Extract the (X, Y) coordinate from the center of the cell holding the provided text.  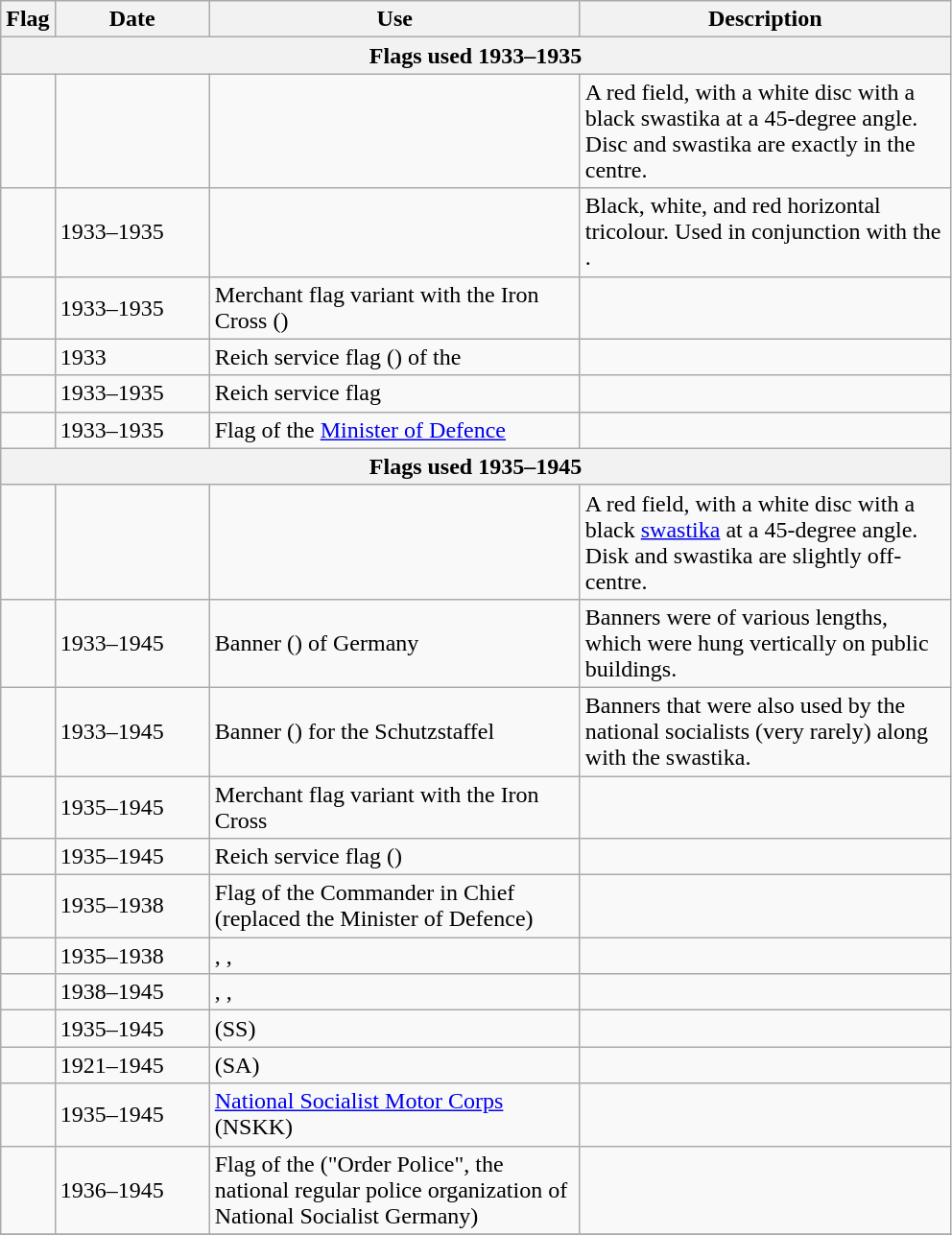
National Socialist Motor Corps (NSKK) (394, 1115)
Reich service flag (394, 393)
(SA) (394, 1065)
Banners that were also used by the national socialists (very rarely) along with the swastika. (765, 731)
Merchant flag variant with the Iron Cross () (394, 307)
Merchant flag variant with the Iron Cross (394, 806)
A red field, with a white disc with a black swastika at a 45-degree angle. Disc and swastika are exactly in the centre. (765, 131)
Black, white, and red horizontal tricolour. Used in conjunction with the . (765, 232)
Banner () for the Schutzstaffel (394, 731)
Date (132, 19)
Flag of the Commander in Chief (replaced the Minister of Defence) (394, 906)
A red field, with a white disc with a black swastika at a 45-degree angle. Disk and swastika are slightly off-centre. (765, 541)
1936–1945 (132, 1190)
Flag of the ("Order Police", the national regular police organization of National Socialist Germany) (394, 1190)
Banner () of Germany (394, 643)
Description (765, 19)
Flag (28, 19)
1938–1945 (132, 992)
Flags used 1933–1935 (476, 56)
1933 (132, 357)
Use (394, 19)
Reich service flag () (394, 857)
Flag of the Minister of Defence (394, 430)
(SS) (394, 1029)
Reich service flag () of the (394, 357)
Banners were of various lengths, which were hung vertically on public buildings. (765, 643)
1921–1945 (132, 1065)
Flags used 1935–1945 (476, 466)
